Locate the cell with the specified text and output its [x, y] center coordinate. 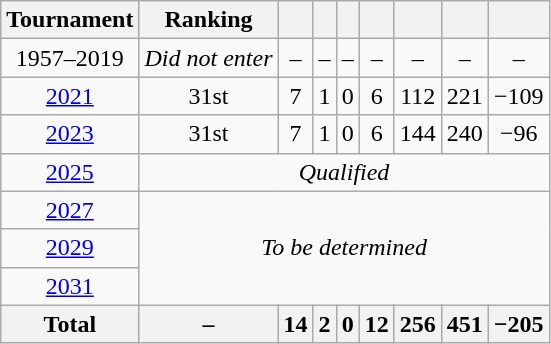
To be determined [344, 248]
144 [418, 134]
2 [324, 324]
1957–2019 [70, 58]
14 [296, 324]
Did not enter [208, 58]
112 [418, 96]
Qualified [344, 172]
2023 [70, 134]
12 [376, 324]
256 [418, 324]
240 [464, 134]
2029 [70, 248]
−96 [518, 134]
2025 [70, 172]
−205 [518, 324]
−109 [518, 96]
Tournament [70, 20]
Ranking [208, 20]
451 [464, 324]
2027 [70, 210]
2031 [70, 286]
2021 [70, 96]
Total [70, 324]
221 [464, 96]
